Detect which cell encompasses the target text, then output its (x, y) center coordinate. 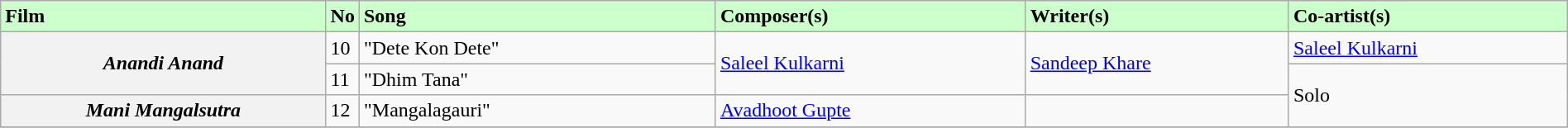
12 (342, 111)
11 (342, 79)
Anandi Anand (164, 64)
No (342, 17)
"Dhim Tana" (538, 79)
Mani Mangalsutra (164, 111)
Avadhoot Gupte (870, 111)
Co-artist(s) (1427, 17)
Song (538, 17)
Composer(s) (870, 17)
10 (342, 48)
Solo (1427, 95)
Writer(s) (1157, 17)
"Mangalagauri" (538, 111)
Sandeep Khare (1157, 64)
"Dete Kon Dete" (538, 48)
Film (164, 17)
